For the text-containing cell, return its midpoint in [X, Y] coordinate format. 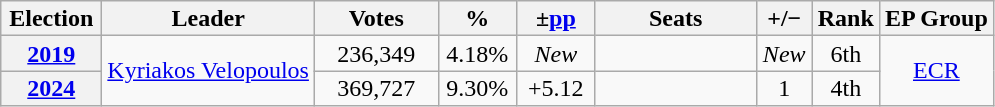
2024 [52, 88]
Seats [676, 18]
9.30% [478, 88]
% [478, 18]
Kyriakos Velopoulos [208, 71]
369,727 [376, 88]
Leader [208, 18]
±pp [556, 18]
Rank [846, 18]
4th [846, 88]
EP Group [936, 18]
Election [52, 18]
4.18% [478, 54]
+5.12 [556, 88]
6th [846, 54]
ECR [936, 71]
+/− [784, 18]
2019 [52, 54]
Votes [376, 18]
236,349 [376, 54]
1 [784, 88]
